Provide the (x, y) coordinate of the cell's center where the given text is located.  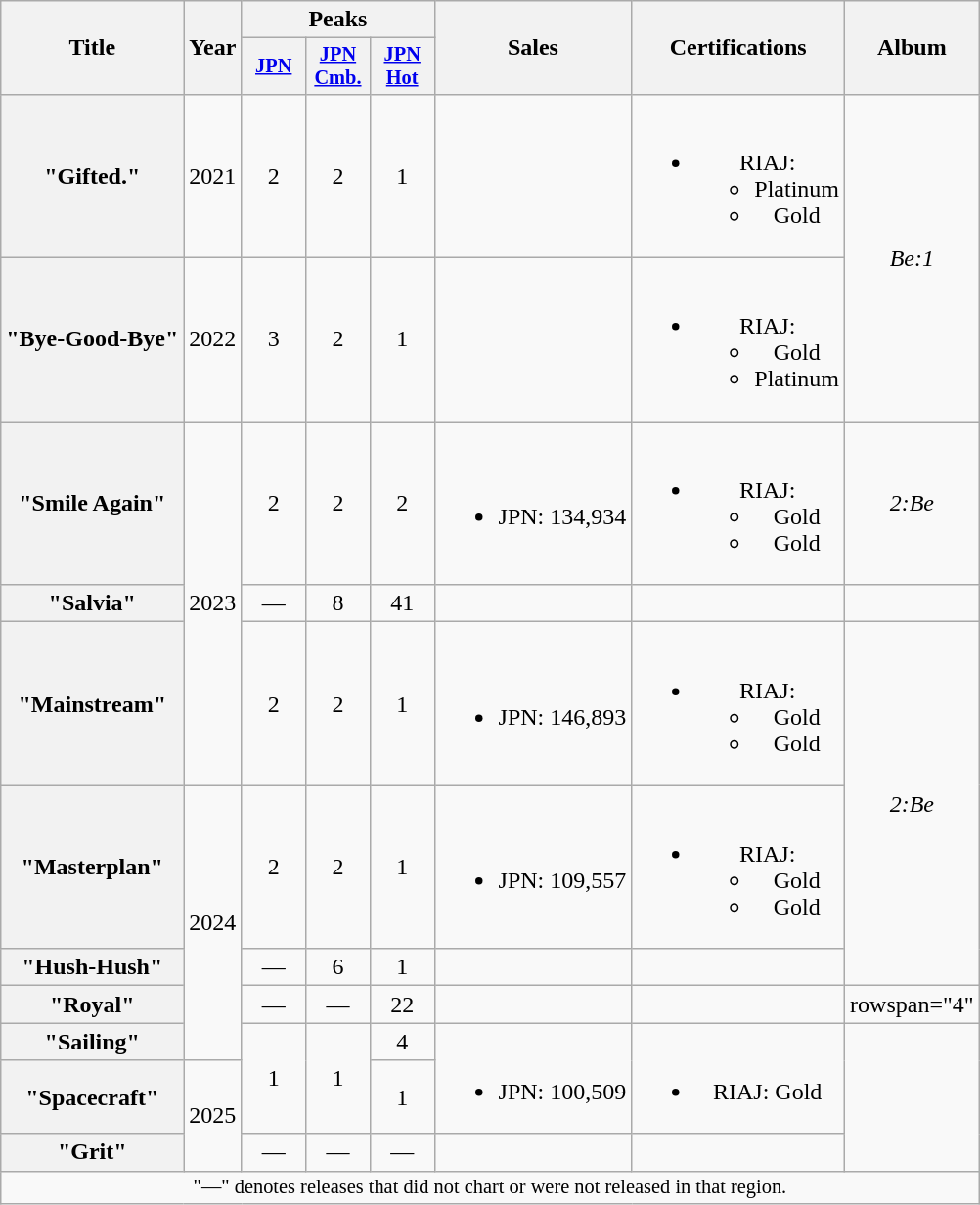
Be:1 (913, 257)
"Gifted." (92, 176)
rowspan="4" (913, 1004)
JPN (274, 67)
"Spacecraft" (92, 1097)
"Grit" (92, 1152)
Album (913, 48)
"Sailing" (92, 1042)
3 (274, 340)
2022 (213, 340)
2024 (213, 923)
2023 (213, 603)
RIAJ:Platinum Gold (738, 176)
JPN: 100,509 (533, 1078)
JPN: 109,557 (533, 867)
JPN: 134,934 (533, 503)
JPNHot (402, 67)
Certifications (738, 48)
6 (338, 967)
"Hush-Hush" (92, 967)
2021 (213, 176)
Year (213, 48)
RIAJ:Gold Platinum (738, 340)
8 (338, 603)
22 (402, 1004)
RIAJ: Gold (738, 1078)
JPNCmb. (338, 67)
Peaks (338, 20)
"Smile Again" (92, 503)
Title (92, 48)
2025 (213, 1115)
"Masterplan" (92, 867)
JPN: 146,893 (533, 704)
"—" denotes releases that did not chart or were not released in that region. (490, 1187)
41 (402, 603)
"Mainstream" (92, 704)
"Bye-Good-Bye" (92, 340)
4 (402, 1042)
Sales (533, 48)
"Salvia" (92, 603)
"Royal" (92, 1004)
